For the text-containing cell, return its midpoint in [x, y] coordinate format. 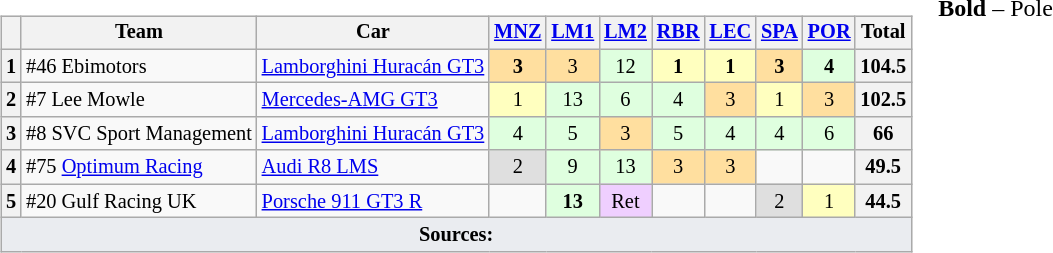
#75 Optimum Racing [139, 167]
Sources: [456, 235]
Audi R8 LMS [373, 167]
#20 Gulf Racing UK [139, 201]
Team [139, 33]
#8 SVC Sport Management [139, 134]
49.5 [883, 167]
#7 Lee Mowle [139, 100]
9 [572, 167]
12 [626, 66]
44.5 [883, 201]
66 [883, 134]
POR [830, 33]
Ret [626, 201]
#46 Ebimotors [139, 66]
SPA [780, 33]
LM1 [572, 33]
LM2 [626, 33]
LEC [730, 33]
104.5 [883, 66]
RBR [678, 33]
Mercedes-AMG GT3 [373, 100]
Total [883, 33]
102.5 [883, 100]
MNZ [518, 33]
Porsche 911 GT3 R [373, 201]
Car [373, 33]
